Search for the cell housing the specified text and yield its [x, y] center coordinate. 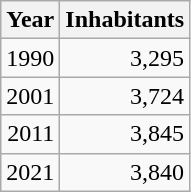
2021 [30, 172]
3,724 [125, 96]
Inhabitants [125, 20]
1990 [30, 58]
Year [30, 20]
3,295 [125, 58]
2011 [30, 134]
3,845 [125, 134]
3,840 [125, 172]
2001 [30, 96]
